Search for the cell housing the specified text and yield its (X, Y) center coordinate. 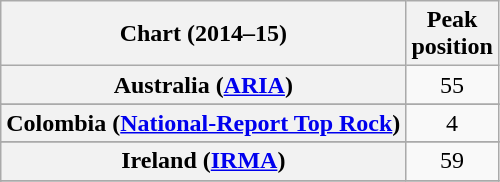
59 (452, 161)
Australia (ARIA) (204, 85)
Ireland (IRMA) (204, 161)
55 (452, 85)
Colombia (National-Report Top Rock) (204, 123)
Peakposition (452, 34)
Chart (2014–15) (204, 34)
4 (452, 123)
